From the cell containing the given text, extract its center point as [x, y] coordinate. 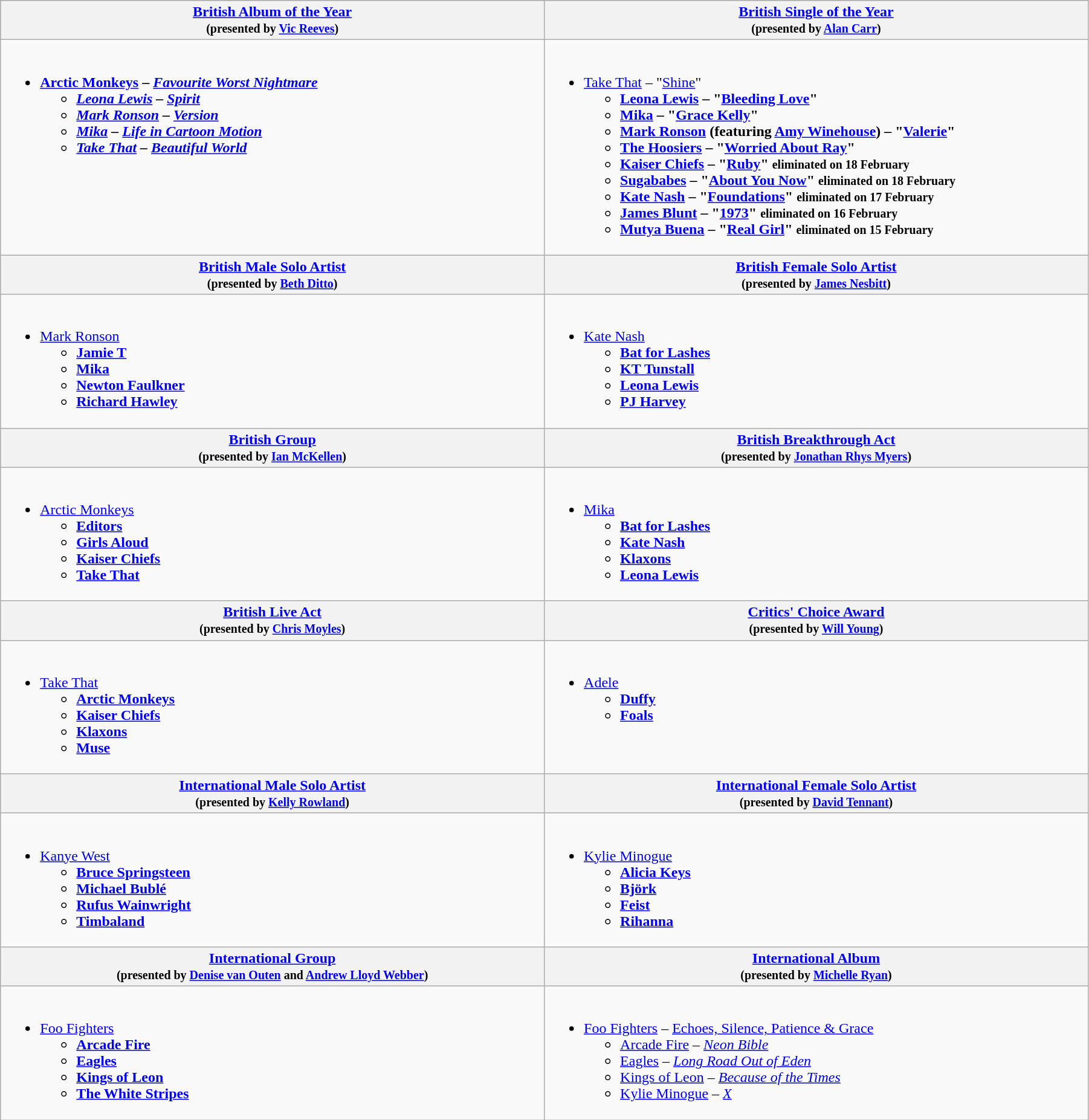
International Group(presented by Denise van Outen and Andrew Lloyd Webber) [273, 966]
British Male Solo Artist(presented by Beth Ditto) [273, 274]
Kate NashBat for LashesKT TunstallLeona LewisPJ Harvey [816, 361]
International Female Solo Artist(presented by David Tennant) [816, 793]
British Female Solo Artist(presented by James Nesbitt) [816, 274]
Take ThatArctic MonkeysKaiser ChiefsKlaxonsMuse [273, 707]
MikaBat for LashesKate NashKlaxonsLeona Lewis [816, 534]
AdeleDuffyFoals [816, 707]
Critics' Choice Award(presented by Will Young) [816, 620]
Foo FightersArcade FireEaglesKings of LeonThe White Stripes [273, 1053]
Kylie MinogueAlicia KeysBjörkFeistRihanna [816, 880]
Arctic MonkeysEditorsGirls AloudKaiser ChiefsTake That [273, 534]
British Single of the Year(presented by Alan Carr) [816, 21]
British Group(presented by Ian McKellen) [273, 447]
British Breakthrough Act(presented by Jonathan Rhys Myers) [816, 447]
International Male Solo Artist(presented by Kelly Rowland) [273, 793]
Mark RonsonJamie TMikaNewton FaulknerRichard Hawley [273, 361]
British Album of the Year(presented by Vic Reeves) [273, 21]
British Live Act(presented by Chris Moyles) [273, 620]
Arctic Monkeys – Favourite Worst NightmareLeona Lewis – SpiritMark Ronson – VersionMika – Life in Cartoon MotionTake That – Beautiful World [273, 147]
Kanye WestBruce SpringsteenMichael BubléRufus WainwrightTimbaland [273, 880]
International Album(presented by Michelle Ryan) [816, 966]
